Return the (x, y) coordinate for the center point of the cell that contains the specified text.  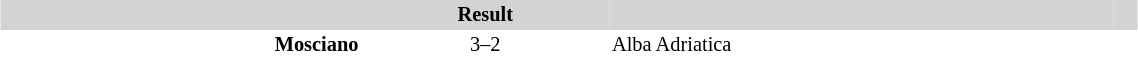
Mosciano (180, 45)
Result (486, 15)
3–2 (486, 45)
Alba Adriatica (862, 45)
